Capture the cell that displays the provided text and extract its [X, Y] central coordinate. 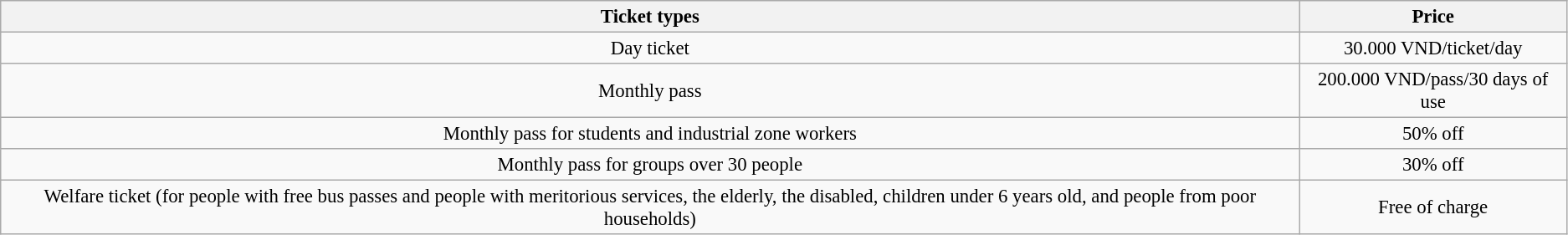
Free of charge [1433, 207]
200.000 VND/pass/30 days of use [1433, 90]
Day ticket [650, 49]
Price [1433, 17]
Monthly pass for groups over 30 people [650, 165]
30.000 VND/ticket/day [1433, 49]
Ticket types [650, 17]
30% off [1433, 165]
Monthly pass for students and industrial zone workers [650, 134]
50% off [1433, 134]
Monthly pass [650, 90]
